Output the (X, Y) coordinate of the center of the cell containing the given text.  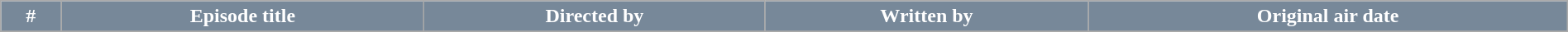
Original air date (1328, 16)
Episode title (243, 16)
# (31, 16)
Written by (926, 16)
Directed by (595, 16)
